Provide the (x, y) coordinate of the cell's center where the given text is located.  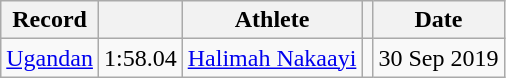
Athlete (272, 20)
1:58.04 (140, 58)
Halimah Nakaayi (272, 58)
Record (50, 20)
Ugandan (50, 58)
Date (438, 20)
30 Sep 2019 (438, 58)
